Provide the [X, Y] coordinate of the cell's center where the given text is located.  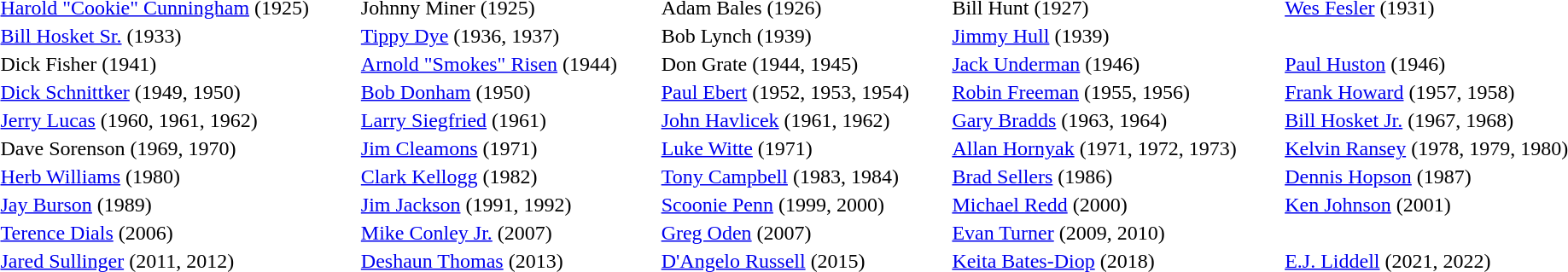
Brad Sellers (1986) [1116, 177]
Clark Kellogg (1982) [509, 177]
Luke Witte (1971) [804, 148]
Don Grate (1944, 1945) [804, 64]
Jim Cleamons (1971) [509, 148]
Allan Hornyak (1971, 1972, 1973) [1116, 148]
Jim Jackson (1991, 1992) [509, 205]
Evan Turner (2009, 2010) [1116, 233]
Greg Oden (2007) [804, 233]
John Havlicek (1961, 1962) [804, 120]
Scoonie Penn (1999, 2000) [804, 205]
Gary Bradds (1963, 1964) [1116, 120]
Robin Freeman (1955, 1956) [1116, 92]
Tony Campbell (1983, 1984) [804, 177]
Bob Donham (1950) [509, 92]
Paul Ebert (1952, 1953, 1954) [804, 92]
Arnold "Smokes" Risen (1944) [509, 64]
Jimmy Hull (1939) [1116, 36]
Michael Redd (2000) [1116, 205]
Mike Conley Jr. (2007) [509, 233]
Larry Siegfried (1961) [509, 120]
Bob Lynch (1939) [804, 36]
Jack Underman (1946) [1116, 64]
Tippy Dye (1936, 1937) [509, 36]
